Return the (x, y) coordinate for the center point of the cell that contains the specified text.  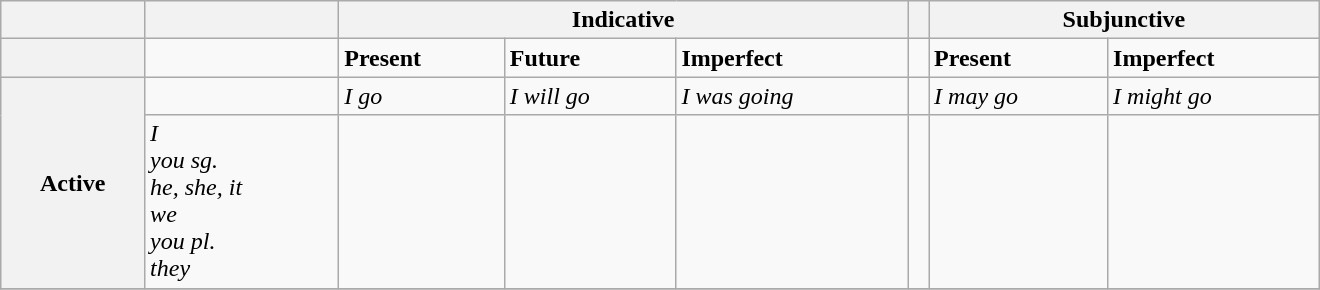
Subjunctive (1124, 20)
Future (590, 58)
Active (73, 182)
I might go (1214, 96)
Iyou sg.he, she, itweyou pl.they (242, 202)
I go (422, 96)
Indicative (624, 20)
I will go (590, 96)
I may go (1018, 96)
I was going (792, 96)
